Return the [X, Y] coordinate for the center point of the cell that contains the specified text.  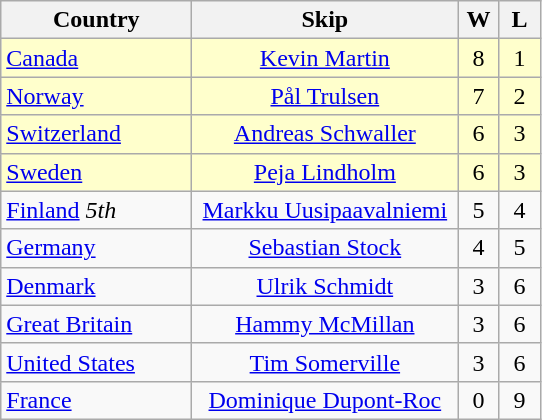
0 [478, 400]
Canada [96, 58]
1 [520, 58]
France [96, 400]
Ulrik Schmidt [325, 286]
L [520, 20]
Denmark [96, 286]
Sweden [96, 172]
United States [96, 362]
Switzerland [96, 134]
W [478, 20]
7 [478, 96]
Country [96, 20]
Pål Trulsen [325, 96]
Hammy McMillan [325, 324]
Andreas Schwaller [325, 134]
Peja Lindholm [325, 172]
8 [478, 58]
Sebastian Stock [325, 248]
Markku Uusipaavalniemi [325, 210]
2 [520, 96]
9 [520, 400]
Dominique Dupont-Roc [325, 400]
Kevin Martin [325, 58]
Finland 5th [96, 210]
Norway [96, 96]
Tim Somerville [325, 362]
Great Britain [96, 324]
Skip [325, 20]
Germany [96, 248]
